Output the (x, y) coordinate of the center of the cell containing the given text.  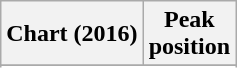
Chart (2016) (72, 34)
Peakposition (189, 34)
